Determine the [x, y] coordinate at the center of the cell enclosing the given text.  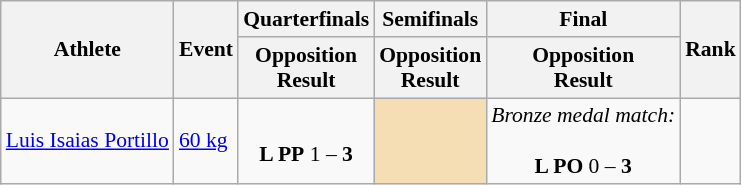
Luis Isaias Portillo [88, 142]
Bronze medal match:L PO 0 – 3 [583, 142]
Athlete [88, 50]
Final [583, 19]
L PP 1 – 3 [306, 142]
Quarterfinals [306, 19]
Semifinals [430, 19]
Event [206, 50]
60 kg [206, 142]
Rank [710, 50]
